Find where the given text appears and provide that cell's center as (X, Y) coordinate. 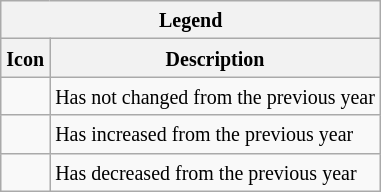
Icon (26, 58)
Has decreased from the previous year (216, 172)
Has not changed from the previous year (216, 96)
Description (216, 58)
Has increased from the previous year (216, 134)
Legend (191, 20)
